From the cell containing the given text, extract its center point as [x, y] coordinate. 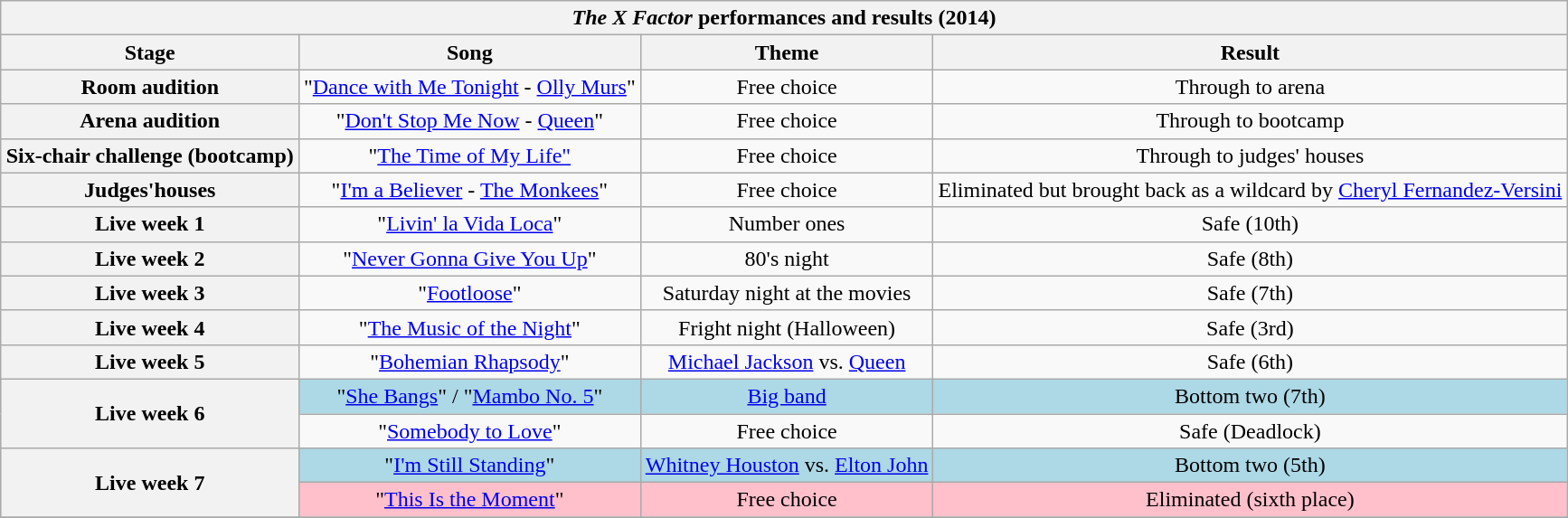
Stage [150, 52]
Six-chair challenge (bootcamp) [150, 155]
Bottom two (7th) [1250, 396]
Bottom two (5th) [1250, 466]
Live week 4 [150, 327]
Live week 7 [150, 483]
"This Is the Moment" [469, 500]
"Bohemian Rhapsody" [469, 362]
Judges'houses [150, 190]
Michael Jackson vs. Queen [787, 362]
Safe (6th) [1250, 362]
Live week 5 [150, 362]
"Somebody to Love" [469, 431]
Song [469, 52]
Room audition [150, 87]
Live week 3 [150, 293]
Whitney Houston vs. Elton John [787, 466]
Big band [787, 396]
Live week 1 [150, 224]
"Dance with Me Tonight - Olly Murs" [469, 87]
The X Factor performances and results (2014) [784, 18]
"Livin' la Vida Loca" [469, 224]
"The Music of the Night" [469, 327]
Arena audition [150, 121]
"Don't Stop Me Now - Queen" [469, 121]
"Never Gonna Give You Up" [469, 259]
Safe (8th) [1250, 259]
"I'm Still Standing" [469, 466]
"She Bangs" / "Mambo No. 5" [469, 396]
Eliminated (sixth place) [1250, 500]
Saturday night at the movies [787, 293]
80's night [787, 259]
Safe (Deadlock) [1250, 431]
Safe (7th) [1250, 293]
Live week 6 [150, 413]
Eliminated but brought back as a wildcard by Cheryl Fernandez-Versini [1250, 190]
Number ones [787, 224]
Through to judges' houses [1250, 155]
"The Time of My Life" [469, 155]
"I'm a Believer - The Monkees" [469, 190]
Fright night (Halloween) [787, 327]
Live week 2 [150, 259]
Result [1250, 52]
Through to arena [1250, 87]
Theme [787, 52]
"Footloose" [469, 293]
Safe (10th) [1250, 224]
Safe (3rd) [1250, 327]
Through to bootcamp [1250, 121]
